Determine the [x, y] coordinate at the center of the cell enclosing the given text.  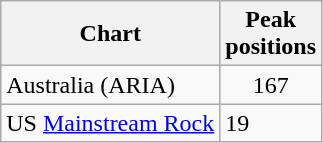
Peak positions [271, 34]
US Mainstream Rock [110, 123]
Chart [110, 34]
19 [271, 123]
167 [271, 85]
Australia (ARIA) [110, 85]
